Return the (x, y) coordinate for the center point of the cell that contains the specified text.  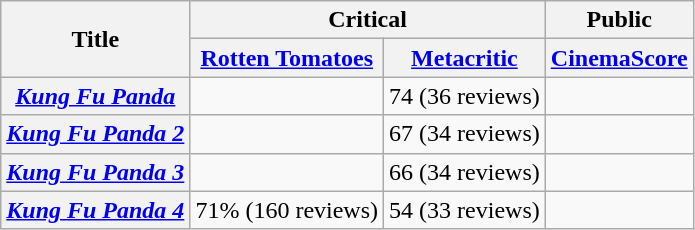
Kung Fu Panda 2 (96, 134)
67 (34 reviews) (465, 134)
66 (34 reviews) (465, 172)
71% (160 reviews) (287, 210)
Metacritic (465, 58)
Kung Fu Panda 4 (96, 210)
74 (36 reviews) (465, 96)
Critical (368, 20)
Title (96, 39)
Kung Fu Panda (96, 96)
CinemaScore (619, 58)
Public (619, 20)
Rotten Tomatoes (287, 58)
54 (33 reviews) (465, 210)
Kung Fu Panda 3 (96, 172)
